Scan for the cell matching the given text and deliver its (x, y) coordinate at center. 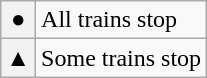
▲ (18, 58)
Some trains stop (122, 58)
● (18, 20)
All trains stop (122, 20)
